Detect which cell encompasses the target text, then output its [x, y] center coordinate. 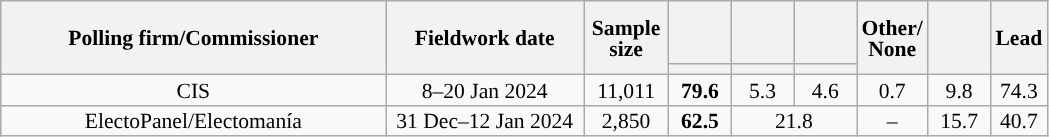
21.8 [794, 120]
Other/None [892, 38]
40.7 [1018, 120]
74.3 [1018, 90]
15.7 [960, 120]
62.5 [700, 120]
79.6 [700, 90]
5.3 [762, 90]
Lead [1018, 38]
ElectoPanel/Electomanía [194, 120]
9.8 [960, 90]
Sample size [626, 38]
– [892, 120]
31 Dec–12 Jan 2024 [485, 120]
4.6 [826, 90]
CIS [194, 90]
Fieldwork date [485, 38]
8–20 Jan 2024 [485, 90]
0.7 [892, 90]
Polling firm/Commissioner [194, 38]
2,850 [626, 120]
11,011 [626, 90]
